For the text-containing cell, return its midpoint in (x, y) coordinate format. 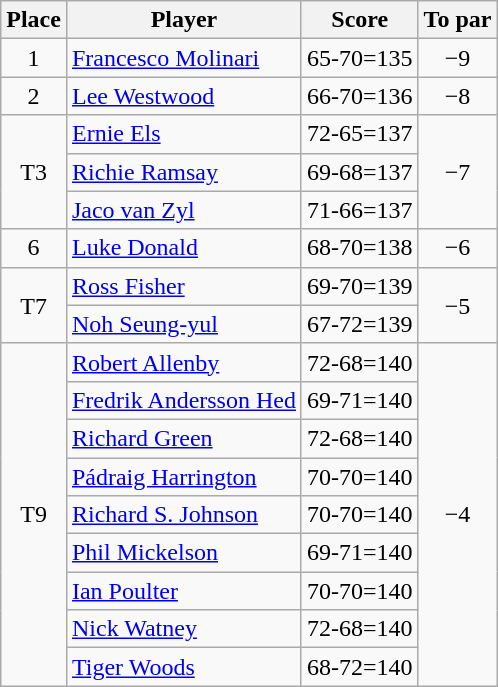
Robert Allenby (184, 362)
−9 (458, 58)
67-72=139 (360, 324)
68-70=138 (360, 248)
6 (34, 248)
Ian Poulter (184, 591)
Fredrik Andersson Hed (184, 400)
Pádraig Harrington (184, 477)
−4 (458, 514)
65-70=135 (360, 58)
−5 (458, 305)
1 (34, 58)
Phil Mickelson (184, 553)
69-68=137 (360, 172)
66-70=136 (360, 96)
Francesco Molinari (184, 58)
72-65=137 (360, 134)
68-72=140 (360, 667)
Richard S. Johnson (184, 515)
Richard Green (184, 438)
Lee Westwood (184, 96)
Score (360, 20)
T7 (34, 305)
Noh Seung-yul (184, 324)
Luke Donald (184, 248)
−7 (458, 172)
2 (34, 96)
69-70=139 (360, 286)
T3 (34, 172)
Player (184, 20)
Ernie Els (184, 134)
Nick Watney (184, 629)
−8 (458, 96)
−6 (458, 248)
Ross Fisher (184, 286)
Richie Ramsay (184, 172)
71-66=137 (360, 210)
Place (34, 20)
To par (458, 20)
Tiger Woods (184, 667)
Jaco van Zyl (184, 210)
T9 (34, 514)
